For the text-containing cell, return its midpoint in [X, Y] coordinate format. 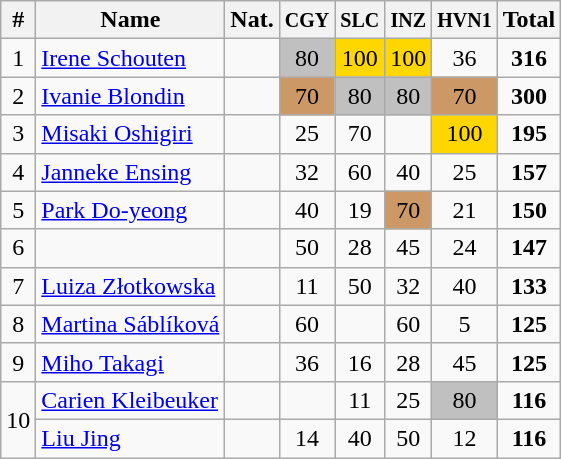
Janneke Ensing [130, 172]
12 [465, 438]
9 [18, 362]
19 [360, 210]
195 [529, 134]
Ivanie Blondin [130, 96]
Name [130, 20]
147 [529, 248]
6 [18, 248]
CGY [307, 20]
1 [18, 58]
Luiza Złotkowska [130, 286]
HVN1 [465, 20]
21 [465, 210]
Total [529, 20]
16 [360, 362]
3 [18, 134]
Park Do-yeong [130, 210]
133 [529, 286]
Irene Schouten [130, 58]
24 [465, 248]
7 [18, 286]
14 [307, 438]
316 [529, 58]
SLC [360, 20]
2 [18, 96]
8 [18, 324]
150 [529, 210]
# [18, 20]
Misaki Oshigiri [130, 134]
Carien Kleibeuker [130, 400]
10 [18, 419]
300 [529, 96]
Nat. [252, 20]
INZ [408, 20]
4 [18, 172]
157 [529, 172]
Liu Jing [130, 438]
Miho Takagi [130, 362]
Martina Sáblíková [130, 324]
